For the text-containing cell, return its midpoint in (X, Y) coordinate format. 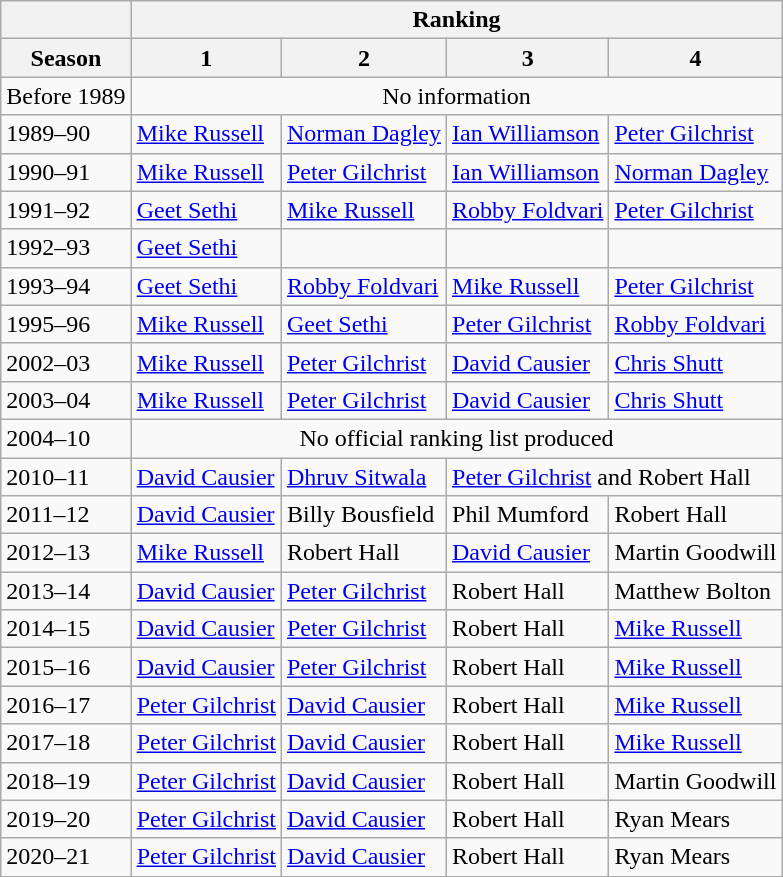
No information (456, 96)
4 (696, 58)
Billy Bousfield (364, 515)
Dhruv Sitwala (364, 477)
1990–91 (66, 172)
Matthew Bolton (696, 591)
1995–96 (66, 324)
1991–92 (66, 210)
2011–12 (66, 515)
Ranking (456, 20)
2004–10 (66, 438)
2002–03 (66, 362)
2015–16 (66, 667)
2014–15 (66, 629)
Before 1989 (66, 96)
2013–14 (66, 591)
3 (528, 58)
2018–19 (66, 781)
2 (364, 58)
2019–20 (66, 819)
Season (66, 58)
1992–93 (66, 248)
Phil Mumford (528, 515)
2003–04 (66, 400)
2016–17 (66, 705)
Peter Gilchrist and Robert Hall (614, 477)
1993–94 (66, 286)
1989–90 (66, 134)
2017–18 (66, 743)
1 (206, 58)
2012–13 (66, 553)
No official ranking list produced (456, 438)
2010–11 (66, 477)
2020–21 (66, 857)
